Capture the cell that displays the provided text and extract its (X, Y) central coordinate. 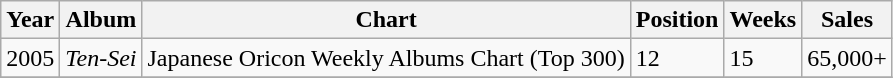
Weeks (763, 20)
65,000+ (848, 58)
Position (677, 20)
12 (677, 58)
Japanese Oricon Weekly Albums Chart (Top 300) (386, 58)
Year (30, 20)
Ten-Sei (101, 58)
Album (101, 20)
2005 (30, 58)
Chart (386, 20)
15 (763, 58)
Sales (848, 20)
